From the cell containing the given text, extract its center point as [x, y] coordinate. 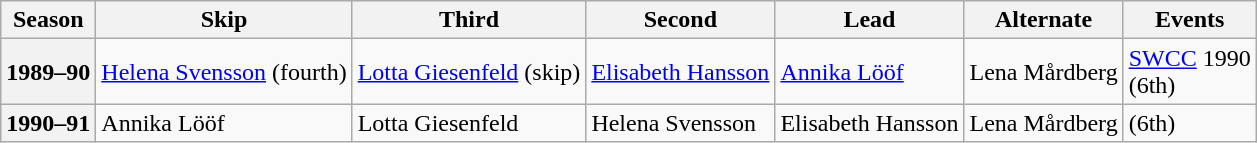
Skip [224, 20]
Third [469, 20]
Lotta Giesenfeld [469, 123]
Alternate [1044, 20]
1990–91 [48, 123]
SWCC 1990 (6th) [1190, 72]
Season [48, 20]
Second [680, 20]
Helena Svensson [680, 123]
Lotta Giesenfeld (skip) [469, 72]
(6th) [1190, 123]
Events [1190, 20]
Helena Svensson (fourth) [224, 72]
Lead [870, 20]
1989–90 [48, 72]
